Detect which cell encompasses the target text, then output its (x, y) center coordinate. 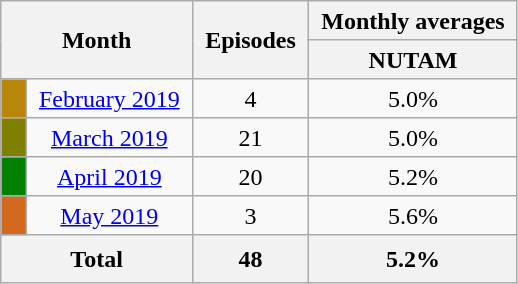
Month (97, 40)
21 (250, 138)
March 2019 (109, 138)
Monthly averages (414, 20)
48 (250, 260)
Total (97, 260)
February 2019 (109, 98)
4 (250, 98)
April 2019 (109, 176)
NUTAM (414, 60)
5.6% (414, 216)
20 (250, 176)
3 (250, 216)
Episodes (250, 40)
May 2019 (109, 216)
